Scan for the cell matching the given text and deliver its (X, Y) coordinate at center. 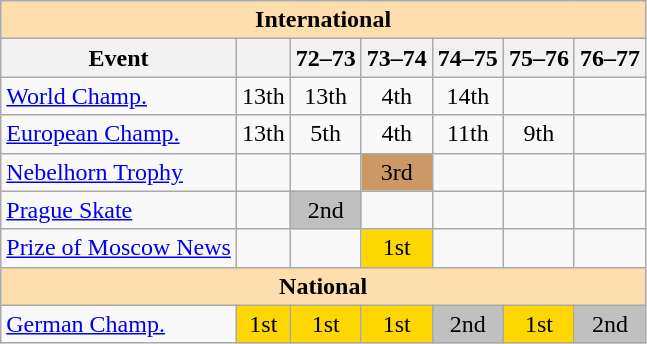
Prize of Moscow News (119, 248)
International (324, 20)
World Champ. (119, 96)
73–74 (396, 58)
76–77 (610, 58)
9th (538, 134)
Event (119, 58)
Nebelhorn Trophy (119, 172)
75–76 (538, 58)
National (324, 286)
14th (468, 96)
5th (326, 134)
11th (468, 134)
German Champ. (119, 324)
3rd (396, 172)
Prague Skate (119, 210)
European Champ. (119, 134)
72–73 (326, 58)
74–75 (468, 58)
